Identify which cell holds the provided text, then report its [X, Y] central coordinate. 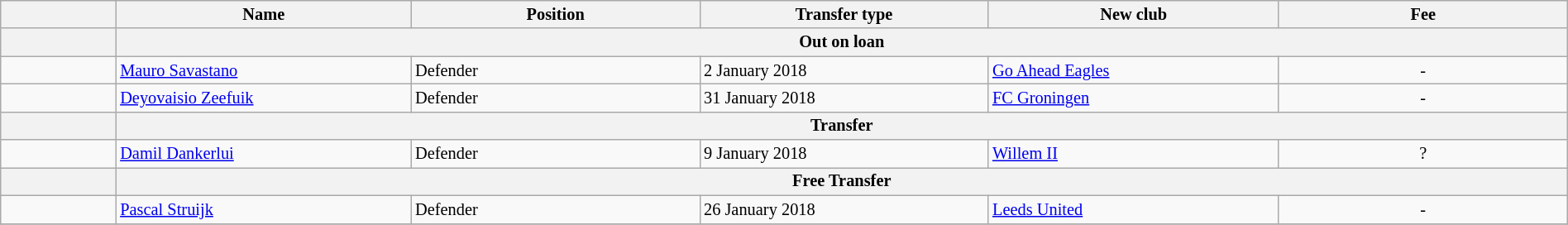
26 January 2018 [844, 209]
Willem II [1133, 154]
New club [1133, 14]
Mauro Savastano [263, 70]
Fee [1422, 14]
Transfer [842, 126]
9 January 2018 [844, 154]
Leeds United [1133, 209]
? [1422, 154]
2 January 2018 [844, 70]
Position [556, 14]
Free Transfer [842, 181]
Transfer type [844, 14]
Damil Dankerlui [263, 154]
Out on loan [842, 42]
Deyovaisio Zeefuik [263, 98]
FC Groningen [1133, 98]
31 January 2018 [844, 98]
Pascal Struijk [263, 209]
Name [263, 14]
Go Ahead Eagles [1133, 70]
